Extract the [X, Y] coordinate from the center of the cell holding the provided text.  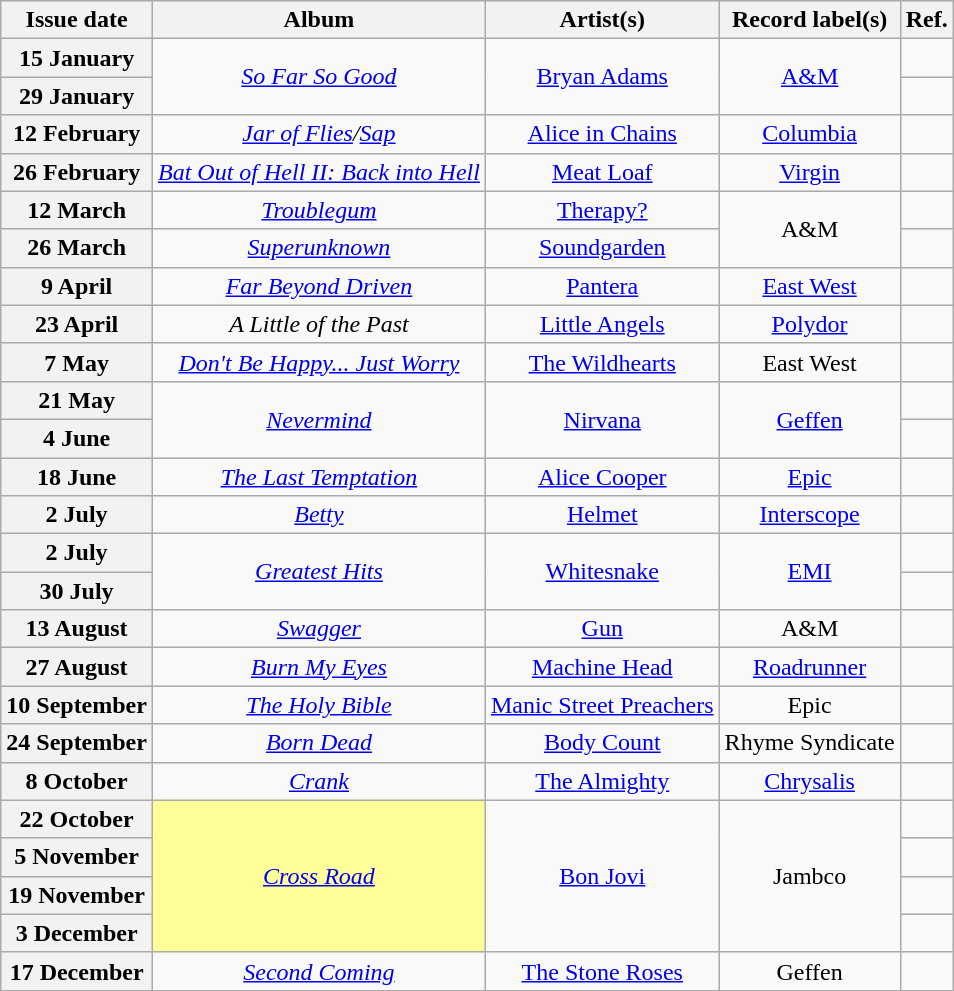
9 April [77, 286]
12 February [77, 134]
Manic Street Preachers [602, 705]
Swagger [318, 629]
7 May [77, 362]
Ref. [926, 20]
Rhyme Syndicate [810, 743]
24 September [77, 743]
Interscope [810, 515]
Record label(s) [810, 20]
Helmet [602, 515]
26 February [77, 172]
26 March [77, 248]
The Stone Roses [602, 971]
Pantera [602, 286]
3 December [77, 933]
17 December [77, 971]
4 June [77, 438]
5 November [77, 857]
Polydor [810, 324]
EMI [810, 572]
Jambco [810, 876]
Superunknown [318, 248]
So Far So Good [318, 77]
Machine Head [602, 667]
Don't Be Happy... Just Worry [318, 362]
Nevermind [318, 419]
Virgin [810, 172]
Cross Road [318, 876]
Alice Cooper [602, 477]
Far Beyond Driven [318, 286]
Crank [318, 781]
Album [318, 20]
29 January [77, 96]
Jar of Flies/Sap [318, 134]
12 March [77, 210]
Gun [602, 629]
The Almighty [602, 781]
19 November [77, 895]
Betty [318, 515]
10 September [77, 705]
Whitesnake [602, 572]
Therapy? [602, 210]
22 October [77, 819]
Chrysalis [810, 781]
23 April [77, 324]
Body Count [602, 743]
Little Angels [602, 324]
Bon Jovi [602, 876]
Bryan Adams [602, 77]
Columbia [810, 134]
13 August [77, 629]
Roadrunner [810, 667]
A Little of the Past [318, 324]
Soundgarden [602, 248]
30 July [77, 591]
Artist(s) [602, 20]
27 August [77, 667]
Bat Out of Hell II: Back into Hell [318, 172]
Alice in Chains [602, 134]
Meat Loaf [602, 172]
The Holy Bible [318, 705]
15 January [77, 58]
8 October [77, 781]
The Last Temptation [318, 477]
Second Coming [318, 971]
Troublegum [318, 210]
Greatest Hits [318, 572]
The Wildhearts [602, 362]
Issue date [77, 20]
18 June [77, 477]
Born Dead [318, 743]
21 May [77, 400]
Burn My Eyes [318, 667]
Nirvana [602, 419]
